For the text-containing cell, return its midpoint in (X, Y) coordinate format. 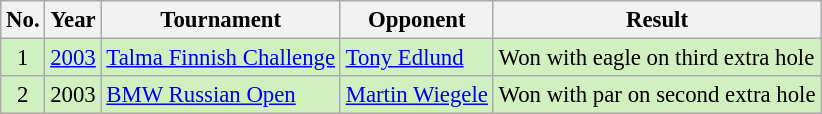
1 (23, 58)
Won with eagle on third extra hole (657, 58)
Tony Edlund (416, 58)
Opponent (416, 20)
Result (657, 20)
Won with par on second extra hole (657, 95)
2 (23, 95)
Martin Wiegele (416, 95)
Year (73, 20)
Talma Finnish Challenge (220, 58)
BMW Russian Open (220, 95)
No. (23, 20)
Tournament (220, 20)
